From the cell containing the given text, extract its center point as (X, Y) coordinate. 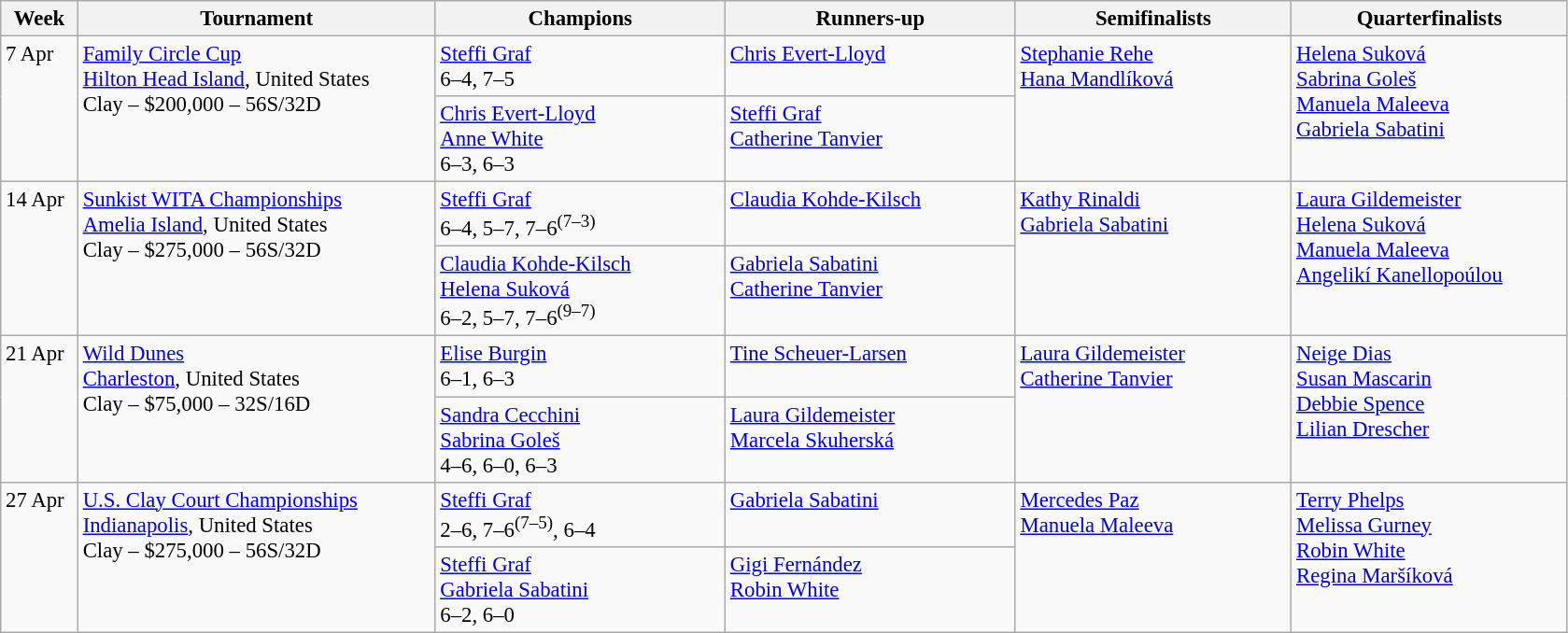
Mercedes Paz Manuela Maleeva (1153, 556)
Laura Gildemeister Marcela Skuherská (870, 440)
Steffi Graf Gabriela Sabatini6–2, 6–0 (581, 589)
Elise Burgin6–1, 6–3 (581, 366)
Helena Suková Sabrina Goleš Manuela Maleeva Gabriela Sabatini (1430, 109)
Kathy Rinaldi Gabriela Sabatini (1153, 260)
Champions (581, 19)
7 Apr (39, 109)
Laura Gildemeister Helena Suková Manuela Maleeva Angelikí Kanellopoúlou (1430, 260)
U.S. Clay Court Championships Indianapolis, United StatesClay – $275,000 – 56S/32D (256, 556)
Claudia Kohde-Kilsch Helena Suková 6–2, 5–7, 7–6(9–7) (581, 291)
Gabriela Sabatini Catherine Tanvier (870, 291)
14 Apr (39, 260)
Quarterfinalists (1430, 19)
Chris Evert-Lloyd Anne White 6–3, 6–3 (581, 139)
Steffi Graf Catherine Tanvier (870, 139)
Tine Scheuer-Larsen (870, 366)
Wild Dunes Charleston, United StatesClay – $75,000 – 32S/16D (256, 409)
Terry Phelps Melissa Gurney Robin White Regina Maršíková (1430, 556)
Chris Evert-Lloyd (870, 67)
Steffi Graf6–4, 7–5 (581, 67)
Neige Dias Susan Mascarin Debbie Spence Lilian Drescher (1430, 409)
Gabriela Sabatini (870, 513)
Stephanie Rehe Hana Mandlíková (1153, 109)
Sunkist WITA Championships Amelia Island, United StatesClay – $275,000 – 56S/32D (256, 260)
Runners-up (870, 19)
21 Apr (39, 409)
Week (39, 19)
Tournament (256, 19)
Semifinalists (1153, 19)
Claudia Kohde-Kilsch (870, 215)
Gigi Fernández Robin White (870, 589)
27 Apr (39, 556)
Steffi Graf6–4, 5–7, 7–6(7–3) (581, 215)
Family Circle Cup Hilton Head Island, United StatesClay – $200,000 – 56S/32D (256, 109)
Sandra Cecchini Sabrina Goleš 4–6, 6–0, 6–3 (581, 440)
Steffi Graf2–6, 7–6(7–5), 6–4 (581, 513)
Laura Gildemeister Catherine Tanvier (1153, 409)
